Locate the cell with the specified text and output its (x, y) center coordinate. 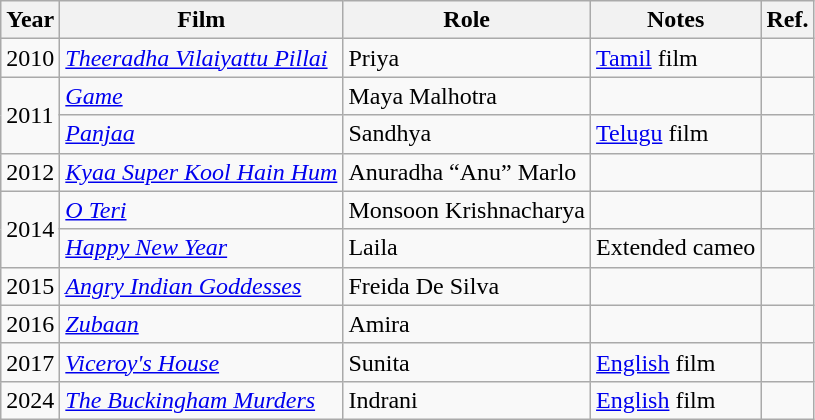
Laila (467, 248)
Telugu film (676, 134)
2014 (30, 229)
Amira (467, 324)
2016 (30, 324)
Monsoon Krishnacharya (467, 210)
2015 (30, 286)
Game (202, 96)
Priya (467, 58)
Freida De Silva (467, 286)
Maya Malhotra (467, 96)
O Teri (202, 210)
Theeradha Vilaiyattu Pillai (202, 58)
Extended cameo (676, 248)
2017 (30, 362)
2011 (30, 115)
Notes (676, 20)
Indrani (467, 400)
The Buckingham Murders (202, 400)
Happy New Year (202, 248)
Role (467, 20)
Film (202, 20)
2010 (30, 58)
Anuradha “Anu” Marlo (467, 172)
2012 (30, 172)
Sandhya (467, 134)
Angry Indian Goddesses (202, 286)
Zubaan (202, 324)
Sunita (467, 362)
Panjaa (202, 134)
Tamil film (676, 58)
Year (30, 20)
2024 (30, 400)
Viceroy's House (202, 362)
Ref. (788, 20)
Kyaa Super Kool Hain Hum (202, 172)
